Scan for the cell matching the given text and deliver its (x, y) coordinate at center. 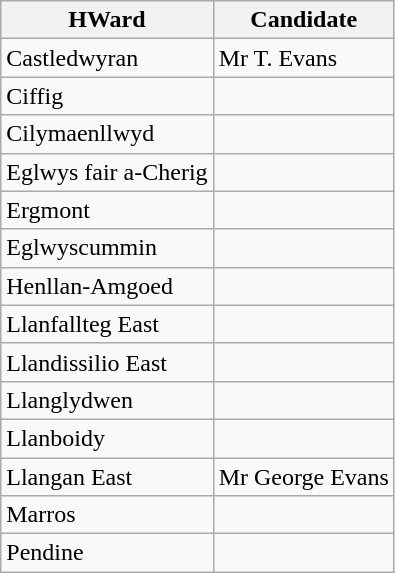
HWard (107, 20)
Llandissilio East (107, 362)
Llangan East (107, 477)
Pendine (107, 553)
Ergmont (107, 210)
Candidate (304, 20)
Henllan-Amgoed (107, 286)
Eglwyscummin (107, 248)
Mr George Evans (304, 477)
Cilymaenllwyd (107, 134)
Marros (107, 515)
Llanboidy (107, 438)
Mr T. Evans (304, 58)
Castledwyran (107, 58)
Llanfallteg East (107, 324)
Eglwys fair a-Cherig (107, 172)
Llanglydwen (107, 400)
Ciffig (107, 96)
